Scan for the cell matching the given text and deliver its (X, Y) coordinate at center. 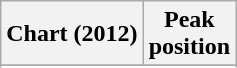
Chart (2012) (72, 34)
Peak position (189, 34)
